Extract the [x, y] coordinate from the center of the cell holding the provided text.  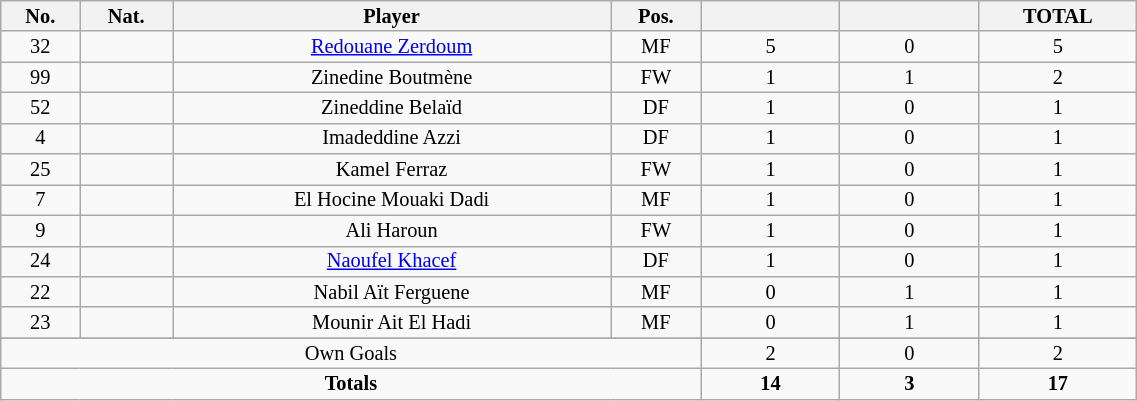
Kamel Ferraz [392, 170]
TOTAL [1058, 16]
Totals [351, 384]
23 [40, 322]
22 [40, 292]
Zineddine Belaïd [392, 108]
99 [40, 78]
52 [40, 108]
7 [40, 200]
17 [1058, 384]
3 [910, 384]
4 [40, 138]
Nabil Aït Ferguene [392, 292]
Pos. [656, 16]
25 [40, 170]
24 [40, 262]
9 [40, 230]
32 [40, 46]
14 [770, 384]
El Hocine Mouaki Dadi [392, 200]
Nat. [126, 16]
Player [392, 16]
No. [40, 16]
Ali Haroun [392, 230]
Own Goals [351, 354]
Zinedine Boutmène [392, 78]
Naoufel Khacef [392, 262]
Redouane Zerdoum [392, 46]
Imadeddine Azzi [392, 138]
Mounir Ait El Hadi [392, 322]
